Capture the cell that displays the provided text and extract its (X, Y) central coordinate. 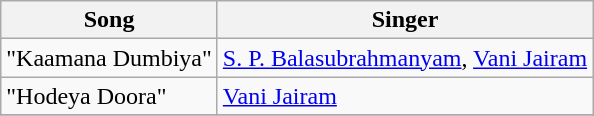
Vani Jairam (404, 96)
Singer (404, 20)
S. P. Balasubrahmanyam, Vani Jairam (404, 58)
"Kaamana Dumbiya" (110, 58)
"Hodeya Doora" (110, 96)
Song (110, 20)
